Return [X, Y] of the center of cell containing provided text 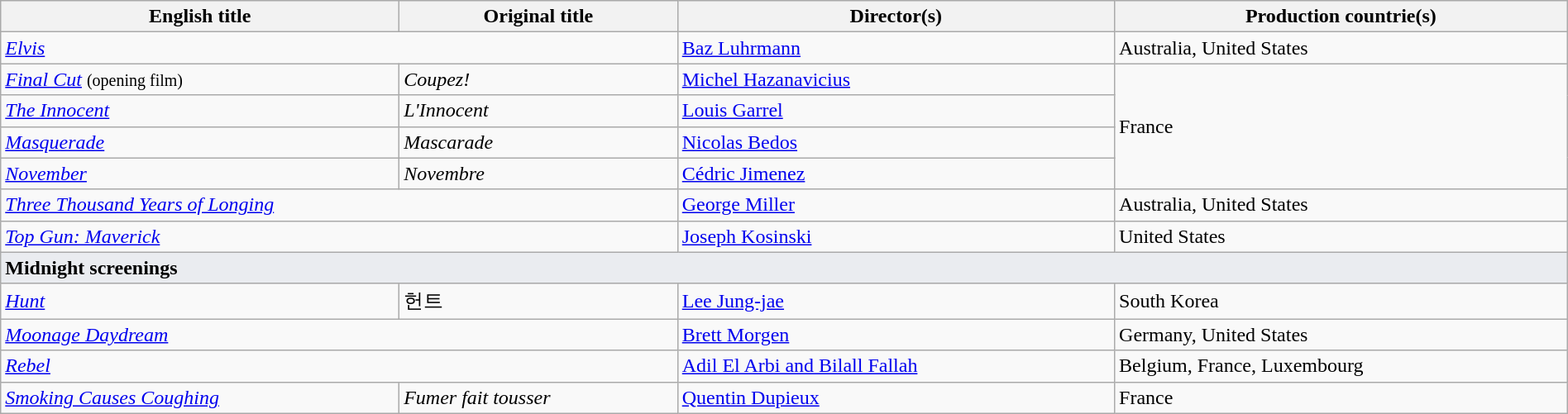
Production countrie(s) [1341, 17]
Masquerade [200, 142]
Nicolas Bedos [896, 142]
Adil El Arbi and Bilall Fallah [896, 366]
Lee Jung-jae [896, 301]
Director(s) [896, 17]
The Innocent [200, 111]
Midnight screenings [784, 268]
Cédric Jimenez [896, 174]
George Miller [896, 205]
Rebel [339, 366]
Michel Hazanavicius [896, 79]
Brett Morgen [896, 335]
Mascarade [539, 142]
헌트 [539, 301]
Original title [539, 17]
Elvis [339, 48]
Moonage Daydream [339, 335]
Coupez! [539, 79]
Smoking Causes Coughing [200, 397]
Novembre [539, 174]
South Korea [1341, 301]
Final Cut (opening film) [200, 79]
English title [200, 17]
Quentin Dupieux [896, 397]
United States [1341, 236]
Hunt [200, 301]
L'Innocent [539, 111]
November [200, 174]
Germany, United States [1341, 335]
Louis Garrel [896, 111]
Belgium, France, Luxembourg [1341, 366]
Joseph Kosinski [896, 236]
Baz Luhrmann [896, 48]
Top Gun: Maverick [339, 236]
Fumer fait tousser [539, 397]
Three Thousand Years of Longing [339, 205]
